Capture the cell that displays the provided text and extract its (x, y) central coordinate. 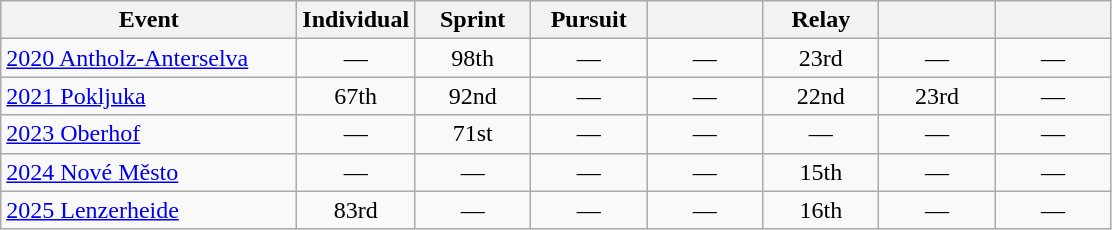
2025 Lenzerheide (149, 210)
Individual (356, 20)
2024 Nové Město (149, 172)
16th (821, 210)
Sprint (473, 20)
2020 Antholz-Anterselva (149, 58)
98th (473, 58)
15th (821, 172)
71st (473, 134)
Relay (821, 20)
Pursuit (589, 20)
92nd (473, 96)
2021 Pokljuka (149, 96)
67th (356, 96)
83rd (356, 210)
Event (149, 20)
22nd (821, 96)
2023 Oberhof (149, 134)
